Locate the cell with the specified text and output its [x, y] center coordinate. 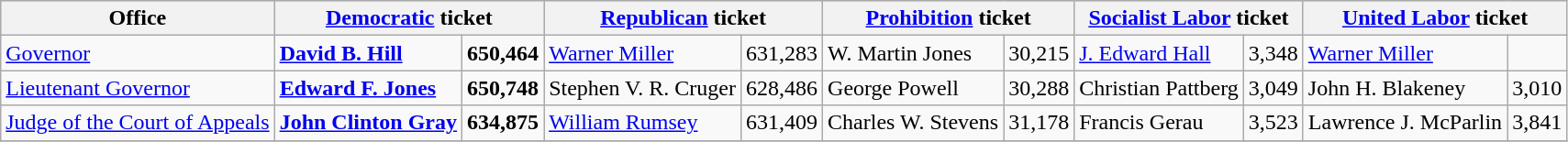
3,348 [1273, 53]
3,841 [1538, 123]
Judge of the Court of Appeals [138, 123]
3,010 [1538, 88]
628,486 [782, 88]
Socialist Labor ticket [1189, 18]
30,215 [1039, 53]
John Clinton Gray [368, 123]
Governor [138, 53]
Prohibition ticket [949, 18]
Republican ticket [684, 18]
631,409 [782, 123]
J. Edward Hall [1160, 53]
John H. Blakeney [1405, 88]
634,875 [503, 123]
W. Martin Jones [914, 53]
650,748 [503, 88]
30,288 [1039, 88]
Lawrence J. McParlin [1405, 123]
Office [138, 18]
631,283 [782, 53]
650,464 [503, 53]
Francis Gerau [1160, 123]
3,049 [1273, 88]
George Powell [914, 88]
Edward F. Jones [368, 88]
Charles W. Stevens [914, 123]
3,523 [1273, 123]
31,178 [1039, 123]
Lieutenant Governor [138, 88]
David B. Hill [368, 53]
United Labor ticket [1435, 18]
William Rumsey [642, 123]
Stephen V. R. Cruger [642, 88]
Christian Pattberg [1160, 88]
Democratic ticket [409, 18]
